Pinpoint the cell where the given text exists, returning its (x, y) midpoint coordinate. 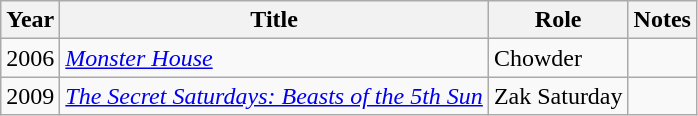
Title (274, 20)
Monster House (274, 58)
Notes (662, 20)
2006 (30, 58)
The Secret Saturdays: Beasts of the 5th Sun (274, 96)
Role (558, 20)
2009 (30, 96)
Chowder (558, 58)
Zak Saturday (558, 96)
Year (30, 20)
